Locate the cell with the specified text and output its (x, y) center coordinate. 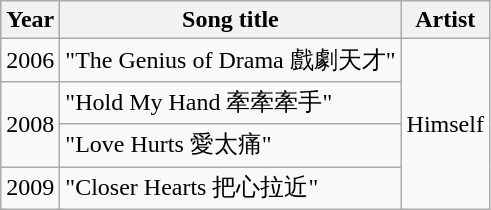
"Love Hurts 愛太痛" (230, 146)
Year (30, 20)
Himself (445, 124)
Artist (445, 20)
2008 (30, 124)
"Hold My Hand 牽牽牽手" (230, 102)
"The Genius of Drama 戲劇天才" (230, 60)
2009 (30, 188)
2006 (30, 60)
"Closer Hearts 把心拉近" (230, 188)
Song title (230, 20)
